Identify which cell holds the provided text, then report its [x, y] central coordinate. 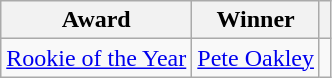
Pete Oakley [256, 58]
Award [96, 20]
Rookie of the Year [96, 58]
Winner [256, 20]
